Return (x, y) of the center of cell containing provided text 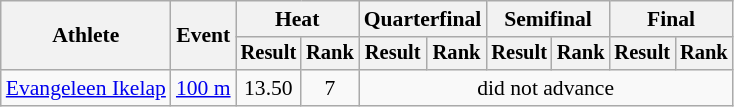
Final (670, 19)
Athlete (86, 36)
Event (204, 36)
13.50 (269, 88)
7 (330, 88)
did not advance (546, 88)
Quarterfinal (423, 19)
100 m (204, 88)
Evangeleen Ikelap (86, 88)
Heat (298, 19)
Semifinal (548, 19)
